Determine the (X, Y) coordinate at the center of the cell enclosing the given text.  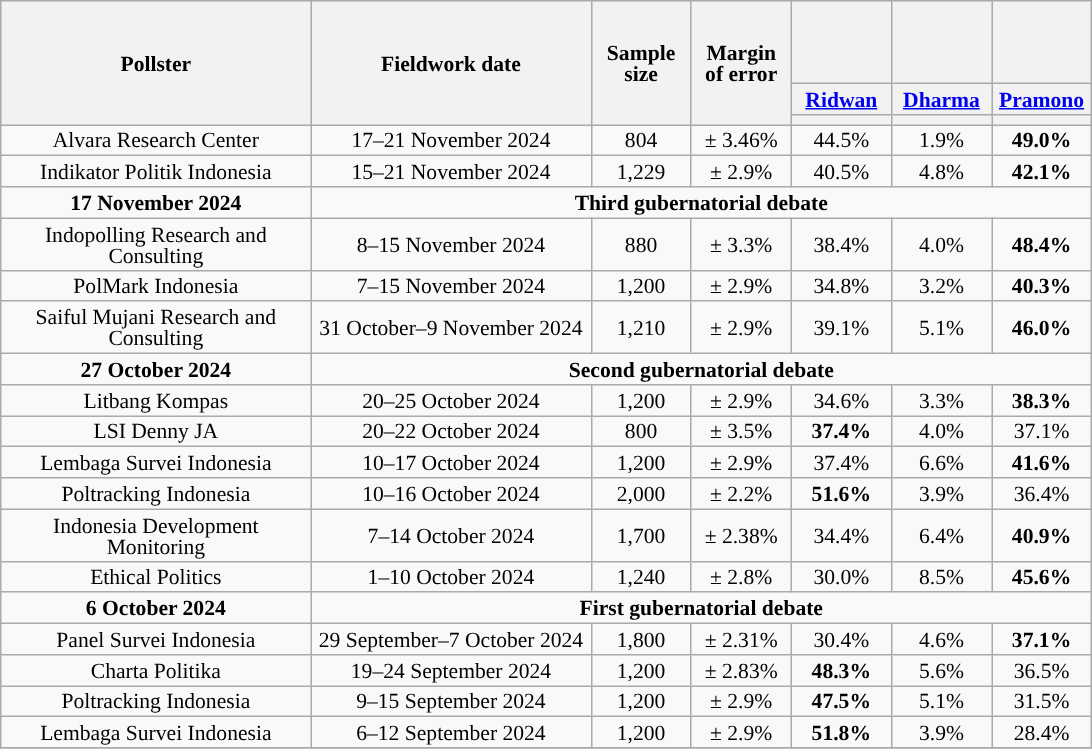
LSI Denny JA (156, 432)
First gubernatorial debate (702, 608)
51.6% (841, 494)
27 October 2024 (156, 370)
804 (641, 140)
51.8% (841, 732)
Indikator Politik Indonesia (156, 172)
± 2.31% (741, 640)
38.3% (1042, 400)
3.2% (941, 286)
20–22 October 2024 (451, 432)
7–15 November 2024 (451, 286)
Second gubernatorial debate (702, 370)
6–12 September 2024 (451, 732)
Saiful Mujani Research and Consulting (156, 328)
15–21 November 2024 (451, 172)
1,229 (641, 172)
Pollster (156, 63)
4.6% (941, 640)
Indonesia Development Monitoring (156, 535)
7–14 October 2024 (451, 535)
42.1% (1042, 172)
Alvara Research Center (156, 140)
880 (641, 244)
8.5% (941, 576)
Margin of error (741, 63)
1,700 (641, 535)
39.1% (841, 328)
31 October–9 November 2024 (451, 328)
Panel Survei Indonesia (156, 640)
28.4% (1042, 732)
40.9% (1042, 535)
6 October 2024 (156, 608)
Sample size (641, 63)
9–15 September 2024 (451, 702)
30.0% (841, 576)
Indopolling Research and Consulting (156, 244)
Dharma (941, 100)
17–21 November 2024 (451, 140)
Ethical Politics (156, 576)
1–10 October 2024 (451, 576)
34.6% (841, 400)
800 (641, 432)
17 November 2024 (156, 202)
Litbang Kompas (156, 400)
30.4% (841, 640)
Ridwan (841, 100)
36.5% (1042, 670)
1.9% (941, 140)
Fieldwork date (451, 63)
Pramono (1042, 100)
44.5% (841, 140)
1,210 (641, 328)
48.3% (841, 670)
10–16 October 2024 (451, 494)
48.4% (1042, 244)
29 September–7 October 2024 (451, 640)
3.3% (941, 400)
40.3% (1042, 286)
± 3.3% (741, 244)
1,800 (641, 640)
± 2.8% (741, 576)
Charta Politika (156, 670)
46.0% (1042, 328)
36.4% (1042, 494)
40.5% (841, 172)
38.4% (841, 244)
5.6% (941, 670)
2,000 (641, 494)
1,240 (641, 576)
20–25 October 2024 (451, 400)
49.0% (1042, 140)
± 2.38% (741, 535)
6.6% (941, 462)
± 3.5% (741, 432)
45.6% (1042, 576)
34.8% (841, 286)
47.5% (841, 702)
8–15 November 2024 (451, 244)
6.4% (941, 535)
± 3.46% (741, 140)
34.4% (841, 535)
Third gubernatorial debate (702, 202)
19–24 September 2024 (451, 670)
PolMark Indonesia (156, 286)
41.6% (1042, 462)
± 2.83% (741, 670)
4.8% (941, 172)
± 2.2% (741, 494)
31.5% (1042, 702)
10–17 October 2024 (451, 462)
